For the text-containing cell, return its midpoint in (X, Y) coordinate format. 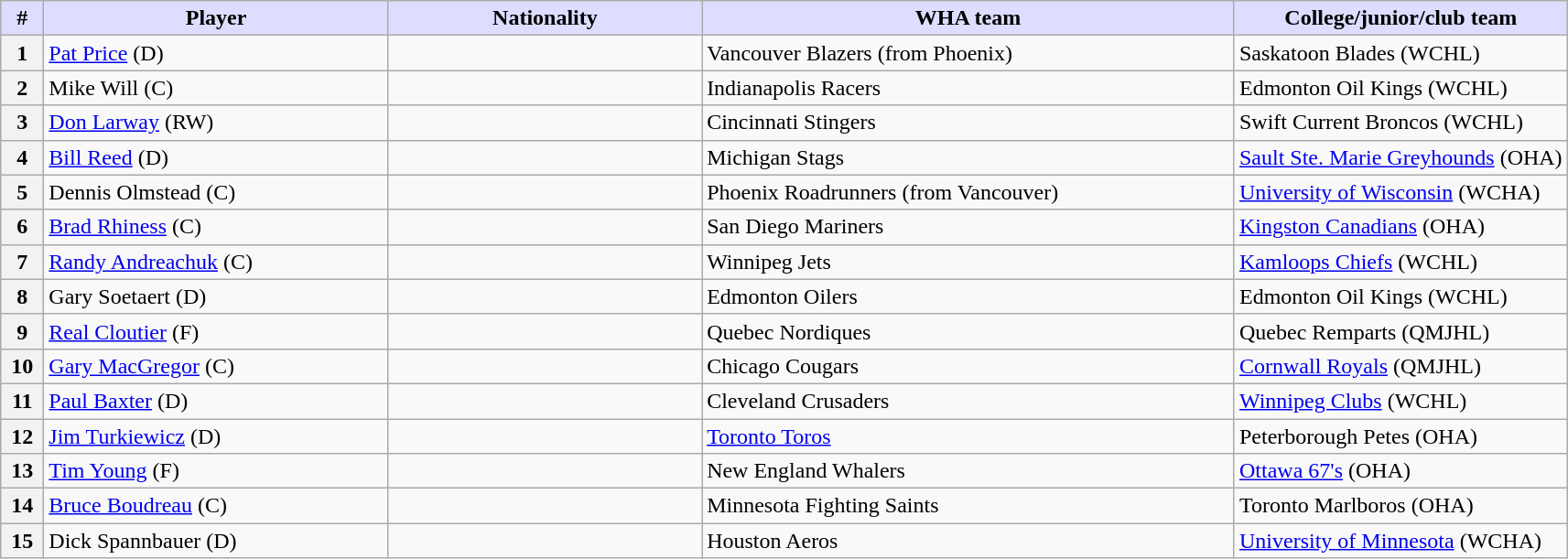
San Diego Mariners (968, 227)
Ottawa 67's (OHA) (1400, 471)
Vancouver Blazers (from Phoenix) (968, 53)
Bill Reed (D) (216, 157)
4 (22, 157)
Jim Turkiewicz (D) (216, 436)
11 (22, 401)
Player (216, 18)
Indianapolis Racers (968, 88)
7 (22, 262)
8 (22, 296)
15 (22, 541)
Bruce Boudreau (C) (216, 506)
12 (22, 436)
3 (22, 123)
Phoenix Roadrunners (from Vancouver) (968, 192)
9 (22, 331)
Quebec Nordiques (968, 331)
Cornwall Royals (QMJHL) (1400, 366)
Paul Baxter (D) (216, 401)
College/junior/club team (1400, 18)
Swift Current Broncos (WCHL) (1400, 123)
Houston Aeros (968, 541)
WHA team (968, 18)
5 (22, 192)
# (22, 18)
Don Larway (RW) (216, 123)
Mike Will (C) (216, 88)
10 (22, 366)
Gary MacGregor (C) (216, 366)
13 (22, 471)
Cleveland Crusaders (968, 401)
Randy Andreachuk (C) (216, 262)
Chicago Cougars (968, 366)
Pat Price (D) (216, 53)
University of Minnesota (WCHA) (1400, 541)
University of Wisconsin (WCHA) (1400, 192)
Saskatoon Blades (WCHL) (1400, 53)
Kamloops Chiefs (WCHL) (1400, 262)
Peterborough Petes (OHA) (1400, 436)
Winnipeg Clubs (WCHL) (1400, 401)
Sault Ste. Marie Greyhounds (OHA) (1400, 157)
Brad Rhiness (C) (216, 227)
6 (22, 227)
Toronto Toros (968, 436)
New England Whalers (968, 471)
Tim Young (F) (216, 471)
Edmonton Oilers (968, 296)
Minnesota Fighting Saints (968, 506)
1 (22, 53)
Winnipeg Jets (968, 262)
Dennis Olmstead (C) (216, 192)
Nationality (545, 18)
Gary Soetaert (D) (216, 296)
2 (22, 88)
Real Cloutier (F) (216, 331)
Kingston Canadians (OHA) (1400, 227)
Cincinnati Stingers (968, 123)
Dick Spannbauer (D) (216, 541)
Quebec Remparts (QMJHL) (1400, 331)
Michigan Stags (968, 157)
Toronto Marlboros (OHA) (1400, 506)
14 (22, 506)
